Provide the [X, Y] coordinate of the cell's center where the given text is located.  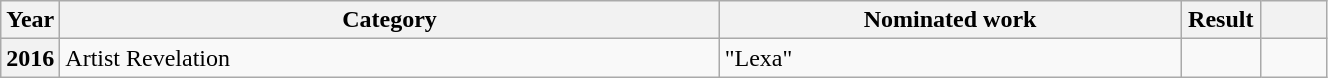
Year [30, 20]
"Lexa" [950, 58]
2016 [30, 58]
Artist Revelation [390, 58]
Category [390, 20]
Nominated work [950, 20]
Result [1221, 20]
